Scan for the cell matching the given text and deliver its (x, y) coordinate at center. 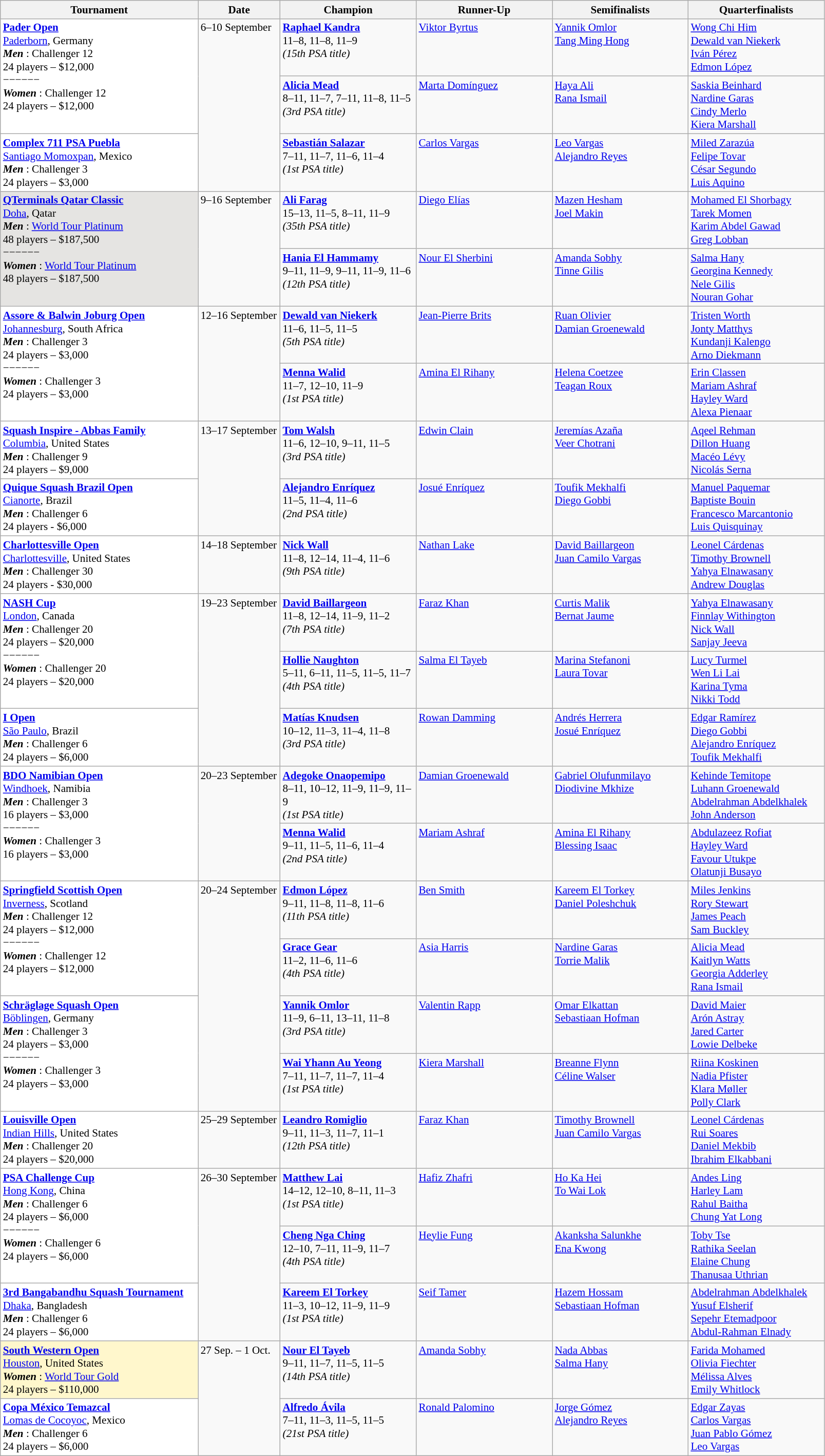
Charlottesville Open Charlottesville, United States Men : Challenger 3024 players - $30,000 (100, 565)
Quarterfinalists (756, 9)
Wai Yhann Au Yeong7–11, 11–7, 11–7, 11–4(1st PSA title) (348, 1082)
Abdulazeez Rofiat Hayley Ward Favour Utukpe Olatunji Busayo (756, 852)
Alfredo Ávila7–11, 11–3, 11–5, 11–5(21st PSA title) (348, 1427)
David Baillargeon11–8, 12–14, 11–9, 11–2(7th PSA title) (348, 622)
Raphael Kandra11–8, 11–8, 11–9(15th PSA title) (348, 47)
Louisville Open Indian Hills, United States Men : Challenger 2024 players – $20,000 (100, 1140)
Amina El Rihany Blessing Isaac (620, 852)
Alicia Mead8–11, 11–7, 7–11, 11–8, 11–5(3rd PSA title) (348, 105)
Hania El Hammamy9–11, 11–9, 9–11, 11–9, 11–6(12th PSA title) (348, 277)
Omar Elkattan Sebastiaan Hofman (620, 1025)
Haya Ali Rana Ismail (620, 105)
Damian Groenewald (485, 795)
Marta Domínguez (485, 105)
Miled Zarazúa Felipe Tovar César Segundo Luis Aquino (756, 162)
Manuel Paquemar Baptiste Bouin Francesco Marcantonio Luis Quisquinay (756, 507)
Assore & Balwin Joburg Open Johannesburg, South Africa Men : Challenger 324 players – $3,000−−−−−− Women : Challenger 324 players – $3,000 (100, 364)
Toby Tse Rathika Seelan Elaine Chung Thanusaa Uthrian (756, 1255)
Kehinde Temitope Luhann Groenewald Abdelrahman Abdelkhalek John Anderson (756, 795)
Tristen Worth Jonty Matthys Kundanji Kalengo Arno Diekmann (756, 335)
Diego Elías (485, 220)
Alicia Mead Kaitlyn Watts Georgia Adderley Rana Ismail (756, 967)
Amina El Rihany (485, 392)
Date (239, 9)
26–30 September (239, 1255)
Nada Abbas Salma Hany (620, 1370)
Lucy Turmel Wen Li Lai Karina Tyma Nikki Todd (756, 680)
Yannik Omlor Tang Ming Hong (620, 47)
Schräglage Squash Open Böblingen, Germany Men : Challenger 324 players – $3,000−−−−−− Women : Challenger 324 players – $3,000 (100, 1053)
Leandro Romiglio9–11, 11–3, 11–7, 11–1(12th PSA title) (348, 1140)
Yannik Omlor11–9, 6–11, 13–11, 11–8(3rd PSA title) (348, 1025)
Hafiz Zhafri (485, 1197)
Leonel Cárdenas Rui Soares Daniel Mekbib Ibrahim Elkabbani (756, 1140)
Andes Ling Harley Lam Rahul Baitha Chung Yat Long (756, 1197)
Semifinalists (620, 9)
Josué Enríquez (485, 507)
Copa México Temazcal Lomas de Cocoyoc, Mexico Men : Challenger 624 players – $6,000 (100, 1427)
27 Sep. – 1 Oct. (239, 1398)
Jeremías Azaña Veer Chotrani (620, 450)
Carlos Vargas (485, 162)
Nour El Tayeb9–11, 11–7, 11–5, 11–5(14th PSA title) (348, 1370)
Jean-Pierre Brits (485, 335)
Hollie Naughton5–11, 6–11, 11–5, 11–5, 11–7(4th PSA title) (348, 680)
Wong Chi Him Dewald van Niekerk Iván Pérez Edmon López (756, 47)
Edwin Clain (485, 450)
Cheng Nga Ching12–10, 7–11, 11–9, 11–7(4th PSA title) (348, 1255)
Ali Farag15–13, 11–5, 8–11, 11–9(35th PSA title) (348, 220)
Saskia Beinhard Nardine Garas Cindy Merlo Kiera Marshall (756, 105)
Adegoke Onaopemipo8–11, 10–12, 11–9, 11–9, 11–9(1st PSA title) (348, 795)
Helena Coetzee Teagan Roux (620, 392)
Ben Smith (485, 910)
14–18 September (239, 565)
Asia Harris (485, 967)
Leo Vargas Alejandro Reyes (620, 162)
Nardine Garas Torrie Malik (620, 967)
Dewald van Niekerk11–6, 11–5, 11–5(5th PSA title) (348, 335)
Grace Gear11–2, 11–6, 11–6(4th PSA title) (348, 967)
6–10 September (239, 105)
3rd Bangabandhu Squash Tournament Dhaka, Bangladesh Men : Challenger 624 players – $6,000 (100, 1312)
13–17 September (239, 479)
Timothy Brownell Juan Camilo Vargas (620, 1140)
Springfield Scottish Open Inverness, Scotland Men : Challenger 1224 players – $12,000−−−−−− Women : Challenger 1224 players – $12,000 (100, 938)
Riina Koskinen Nadia Pfister Klara Møller Polly Clark (756, 1082)
Kareem El Torkey Daniel Poleshchuk (620, 910)
Nathan Lake (485, 565)
20–24 September (239, 996)
Ronald Palomino (485, 1427)
Miles Jenkins Rory Stewart James Peach Sam Buckley (756, 910)
Mohamed El Shorbagy Tarek Momen Karim Abdel Gawad Greg Lobban (756, 220)
Ruan Olivier Damian Groenewald (620, 335)
NASH Cup London, Canada Men : Challenger 2024 players – $20,000−−−−−− Women : Challenger 2024 players – $20,000 (100, 651)
David Baillargeon Juan Camilo Vargas (620, 565)
Champion (348, 9)
Jorge Gómez Alejandro Reyes (620, 1427)
Menna Walid11–7, 12–10, 11–9(1st PSA title) (348, 392)
Amanda Sobhy Tinne Gilis (620, 277)
Squash Inspire - Abbas Family Columbia, United States Men : Challenger 924 players – $9,000 (100, 450)
Erin Classen Mariam Ashraf Hayley Ward Alexa Pienaar (756, 392)
Salma Hany Georgina Kennedy Nele Gilis Nouran Gohar (756, 277)
Gabriel Olufunmilayo Diodivine Mkhize (620, 795)
Quique Squash Brazil Open Cianorte, Brazil Men : Challenger 624 players - $6,000 (100, 507)
Nour El Sherbini (485, 277)
19–23 September (239, 680)
Kareem El Torkey11–3, 10–12, 11–9, 11–9(1st PSA title) (348, 1312)
25–29 September (239, 1140)
Edgar Zayas Carlos Vargas Juan Pablo Gómez Leo Vargas (756, 1427)
I Open São Paulo, Brazil Men : Challenger 624 players – $6,000 (100, 738)
Edmon López9–11, 11–8, 11–8, 11–6(11th PSA title) (348, 910)
Ho Ka Hei To Wai Lok (620, 1197)
Salma El Tayeb (485, 680)
Hazem Hossam Sebastiaan Hofman (620, 1312)
Nick Wall11–8, 12–14, 11–4, 11–6(9th PSA title) (348, 565)
Toufik Mekhalfi Diego Gobbi (620, 507)
Tom Walsh11–6, 12–10, 9–11, 11–5(3rd PSA title) (348, 450)
Akanksha Salunkhe Ena Kwong (620, 1255)
9–16 September (239, 249)
Rowan Damming (485, 738)
Valentin Rapp (485, 1025)
Matthew Lai14–12, 12–10, 8–11, 11–3(1st PSA title) (348, 1197)
Complex 711 PSA Puebla Santiago Momoxpan, Mexico Men : Challenger 324 players – $3,000 (100, 162)
Edgar Ramírez Diego Gobbi Alejandro Enríquez Toufik Mekhalfi (756, 738)
Breanne Flynn Céline Walser (620, 1082)
Andrés Herrera Josué Enríquez (620, 738)
Seif Tamer (485, 1312)
Aqeel Rehman Dillon Huang Macéo Lévy Nicolás Serna (756, 450)
Farida Mohamed Olivia Fiechter Mélissa Alves Emily Whitlock (756, 1370)
20–23 September (239, 823)
Yahya Elnawasany Finnlay Withington Nick Wall Sanjay Jeeva (756, 622)
Amanda Sobhy (485, 1370)
Viktor Byrtus (485, 47)
Marina Stefanoni Laura Tovar (620, 680)
Kiera Marshall (485, 1082)
Abdelrahman Abdelkhalek Yusuf Elsherif Sepehr Etemadpoor Abdul-Rahman Elnady (756, 1312)
Tournament (100, 9)
Pader Open Paderborn, Germany Men : Challenger 1224 players – $12,000−−−−−− Women : Challenger 1224 players – $12,000 (100, 76)
David Maier Arón Astray Jared Carter Lowie Delbeke (756, 1025)
12–16 September (239, 364)
Curtis Malik Bernat Jaume (620, 622)
PSA Challenge Cup Hong Kong, China Men : Challenger 624 players – $6,000−−−−−− Women : Challenger 624 players – $6,000 (100, 1226)
Runner-Up (485, 9)
Leonel Cárdenas Timothy Brownell Yahya Elnawasany Andrew Douglas (756, 565)
Mazen Hesham Joel Makin (620, 220)
Mariam Ashraf (485, 852)
BDO Namibian Open Windhoek, Namibia Men : Challenger 316 players – $3,000−−−−−− Women : Challenger 316 players – $3,000 (100, 823)
South Western Open Houston, United States Women : World Tour Gold24 players – $110,000 (100, 1370)
Sebastián Salazar7–11, 11–7, 11–6, 11–4(1st PSA title) (348, 162)
Menna Walid9–11, 11–5, 11–6, 11–4(2nd PSA title) (348, 852)
Heylie Fung (485, 1255)
QTerminals Qatar Classic Doha, Qatar Men : World Tour Platinum48 players – $187,500−−−−−− Women : World Tour Platinum48 players – $187,500 (100, 249)
Matías Knudsen10–12, 11–3, 11–4, 11–8(3rd PSA title) (348, 738)
Alejandro Enríquez11–5, 11–4, 11–6(2nd PSA title) (348, 507)
